Pinpoint the cell where the given text exists, returning its (X, Y) midpoint coordinate. 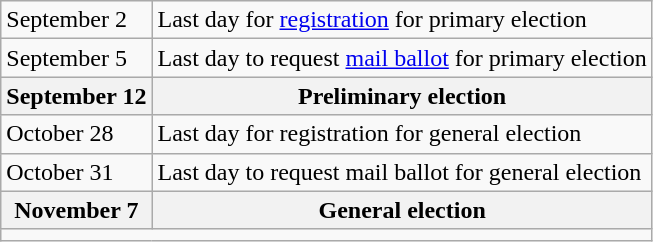
Last day to request mail ballot for primary election (402, 58)
November 7 (76, 210)
September 2 (76, 20)
October 28 (76, 134)
September 5 (76, 58)
September 12 (76, 96)
Last day for registration for general election (402, 134)
October 31 (76, 172)
Last day to request mail ballot for general election (402, 172)
General election (402, 210)
Last day for registration for primary election (402, 20)
Preliminary election (402, 96)
